From the cell containing the given text, extract its center point as (X, Y) coordinate. 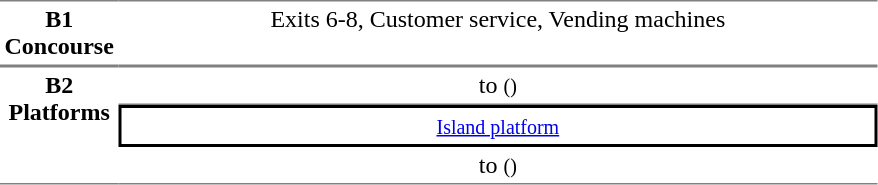
Island platform (498, 126)
B1Concourse (59, 33)
Exits 6-8, Customer service, Vending machines (498, 33)
B2Platforms (59, 125)
